Find where the given text appears and provide that cell's center as [x, y] coordinate. 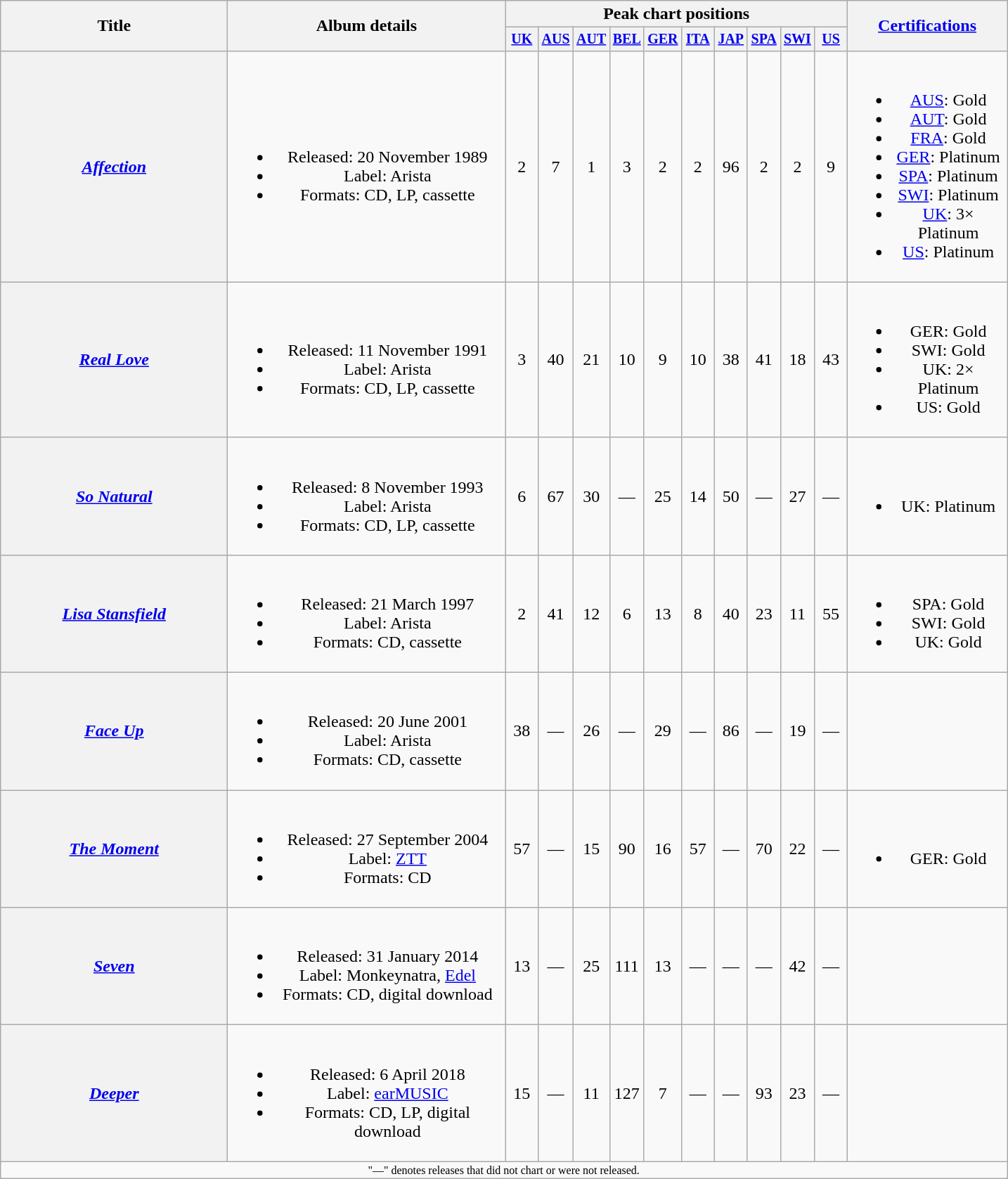
AUT [591, 39]
90 [627, 849]
30 [591, 496]
18 [797, 360]
29 [662, 731]
Released: 21 March 1997Label: AristaFormats: CD, cassette [367, 613]
Title [114, 26]
43 [831, 360]
JAP [731, 39]
21 [591, 360]
Face Up [114, 731]
Real Love [114, 360]
50 [731, 496]
Peak chart positions [676, 14]
96 [731, 166]
BEL [627, 39]
Released: 11 November 1991Label: AristaFormats: CD, LP, cassette [367, 360]
Released: 8 November 1993Label: AristaFormats: CD, LP, cassette [367, 496]
GER [662, 39]
The Moment [114, 849]
ITA [697, 39]
19 [797, 731]
AUS: GoldAUT: GoldFRA: GoldGER: PlatinumSPA: PlatinumSWI: PlatinumUK: 3× PlatinumUS: Platinum [928, 166]
Released: 6 April 2018Label: earMUSICFormats: CD, LP, digital download [367, 1093]
Lisa Stansfield [114, 613]
GER: GoldSWI: GoldUK: 2× PlatinumUS: Gold [928, 360]
Affection [114, 166]
AUS [555, 39]
SPA: GoldSWI: GoldUK: Gold [928, 613]
67 [555, 496]
127 [627, 1093]
SWI [797, 39]
Certifications [928, 26]
Released: 20 November 1989Label: AristaFormats: CD, LP, cassette [367, 166]
27 [797, 496]
93 [763, 1093]
55 [831, 613]
Released: 27 September 2004Label: ZTTFormats: CD [367, 849]
1 [591, 166]
86 [731, 731]
111 [627, 966]
So Natural [114, 496]
GER: Gold [928, 849]
Seven [114, 966]
Album details [367, 26]
UK: Platinum [928, 496]
12 [591, 613]
8 [697, 613]
14 [697, 496]
SPA [763, 39]
UK [522, 39]
"—" denotes releases that did not chart or were not released. [504, 1170]
42 [797, 966]
Deeper [114, 1093]
22 [797, 849]
Released: 31 January 2014Label: Monkeynatra, EdelFormats: CD, digital download [367, 966]
70 [763, 849]
US [831, 39]
26 [591, 731]
Released: 20 June 2001Label: AristaFormats: CD, cassette [367, 731]
16 [662, 849]
